Provide the (x, y) coordinate of the cell's center where the given text is located.  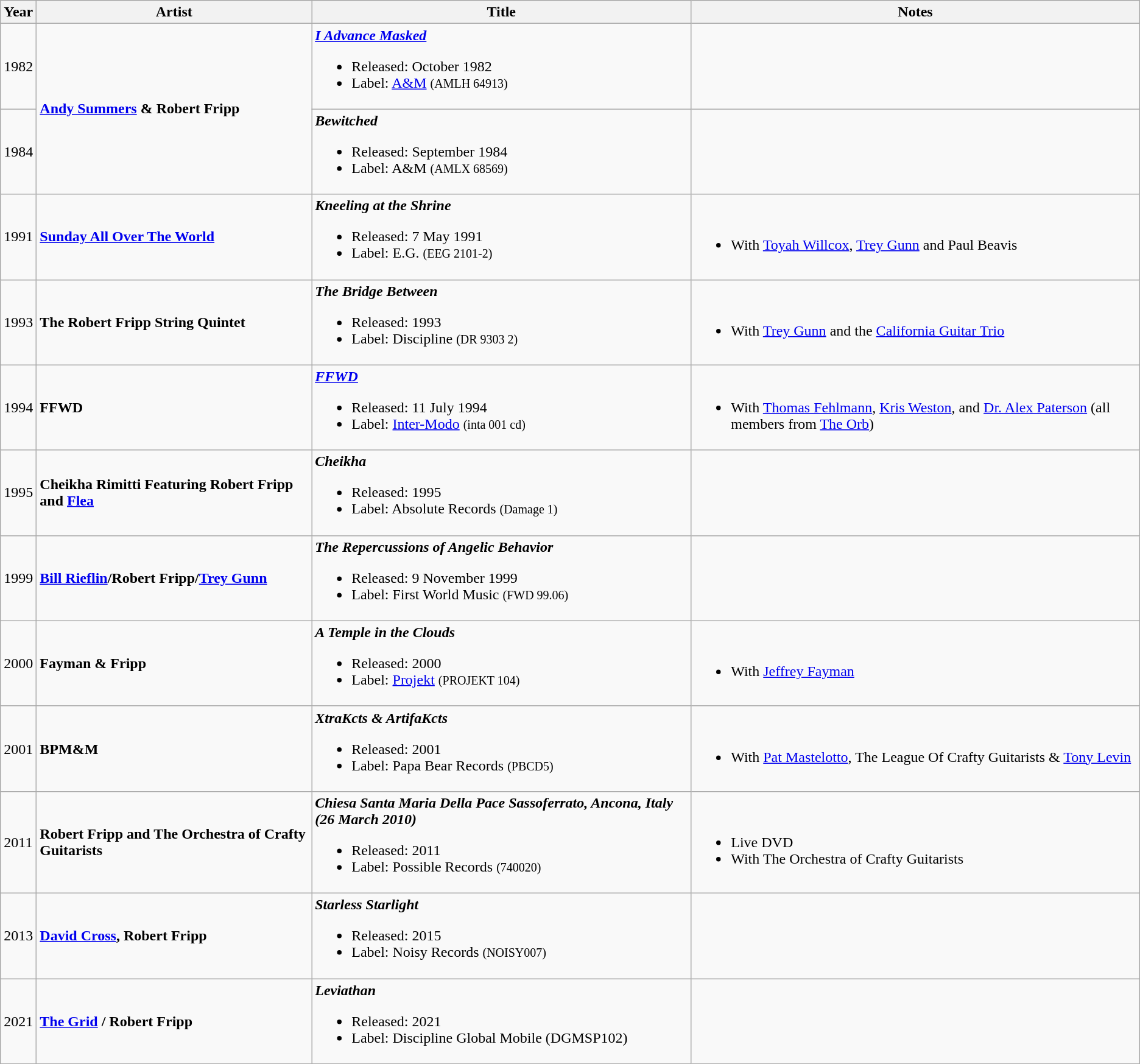
Chiesa Santa Maria Della Pace Sassoferrato, Ancona, Italy (26 March 2010)Released: 2011Label: Possible Records (740020) (502, 842)
The Bridge BetweenReleased: 1993Label: Discipline (DR 9303 2) (502, 322)
2021 (18, 1021)
I Advance MaskedReleased: October 1982Label: A&M (AMLH 64913) (502, 66)
Fayman & Fripp (174, 663)
Andy Summers & Robert Fripp (174, 109)
FFWD (174, 407)
CheikhaReleased: 1995Label: Absolute Records (Damage 1) (502, 493)
David Cross, Robert Fripp (174, 935)
1991 (18, 237)
The Repercussions of Angelic BehaviorReleased: 9 November 1999Label: First World Music (FWD 99.06) (502, 578)
Title (502, 12)
Sunday All Over The World (174, 237)
1995 (18, 493)
Kneeling at the ShrineReleased: 7 May 1991Label: E.G. (EEG 2101-2) (502, 237)
Cheikha Rimitti Featuring Robert Fripp and Flea (174, 493)
BPM&M (174, 749)
2001 (18, 749)
XtraKcts & ArtifaKctsReleased: 2001Label: Papa Bear Records (PBCD5) (502, 749)
Live DVDWith The Orchestra of Crafty Guitarists (916, 842)
A Temple in the CloudsReleased: 2000Label: Projekt (PROJEKT 104) (502, 663)
With Thomas Fehlmann, Kris Weston, and Dr. Alex Paterson (all members from The Orb) (916, 407)
With Trey Gunn and the California Guitar Trio (916, 322)
With Toyah Willcox, Trey Gunn and Paul Beavis (916, 237)
With Jeffrey Fayman (916, 663)
BewitchedReleased: September 1984Label: A&M (AMLX 68569) (502, 152)
1999 (18, 578)
2000 (18, 663)
1994 (18, 407)
LeviathanReleased: 2021Label: Discipline Global Mobile (DGMSP102) (502, 1021)
Robert Fripp and The Orchestra of Crafty Guitarists (174, 842)
Artist (174, 12)
1993 (18, 322)
FFWDReleased: 11 July 1994Label: Inter-Modo (inta 001 cd) (502, 407)
1982 (18, 66)
Bill Rieflin/Robert Fripp/Trey Gunn (174, 578)
The Robert Fripp String Quintet (174, 322)
1984 (18, 152)
Notes (916, 12)
Starless StarlightReleased: 2015Label: Noisy Records (NOISY007) (502, 935)
Year (18, 12)
The Grid / Robert Fripp (174, 1021)
With Pat Mastelotto, The League Of Crafty Guitarists & Tony Levin (916, 749)
2011 (18, 842)
2013 (18, 935)
